Output the [X, Y] coordinate of the center of the cell containing the given text.  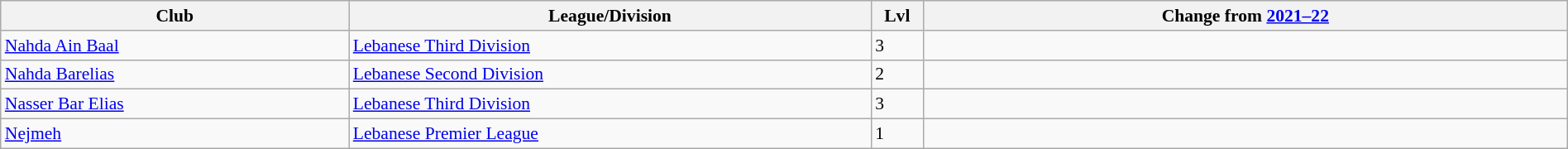
Lebanese Second Division [610, 74]
Nejmeh [175, 134]
League/Division [610, 16]
Club [175, 16]
Nasser Bar Elias [175, 104]
Change from 2021–22 [1245, 16]
2 [896, 74]
Lebanese Premier League [610, 134]
Nahda Barelias [175, 74]
Nahda Ain Baal [175, 46]
1 [896, 134]
Lvl [896, 16]
